Extract the (x, y) coordinate from the center of the cell holding the provided text.  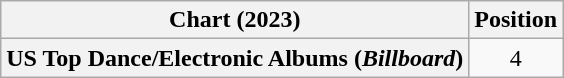
Position (516, 20)
4 (516, 58)
US Top Dance/Electronic Albums (Billboard) (235, 58)
Chart (2023) (235, 20)
